Identify which cell holds the provided text, then report its [X, Y] central coordinate. 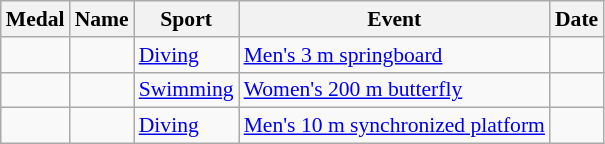
Sport [186, 19]
Date [576, 19]
Men's 10 m synchronized platform [394, 126]
Women's 200 m butterfly [394, 90]
Medal [36, 19]
Name [102, 19]
Swimming [186, 90]
Men's 3 m springboard [394, 55]
Event [394, 19]
